Locate the cell with the specified text and output its [X, Y] center coordinate. 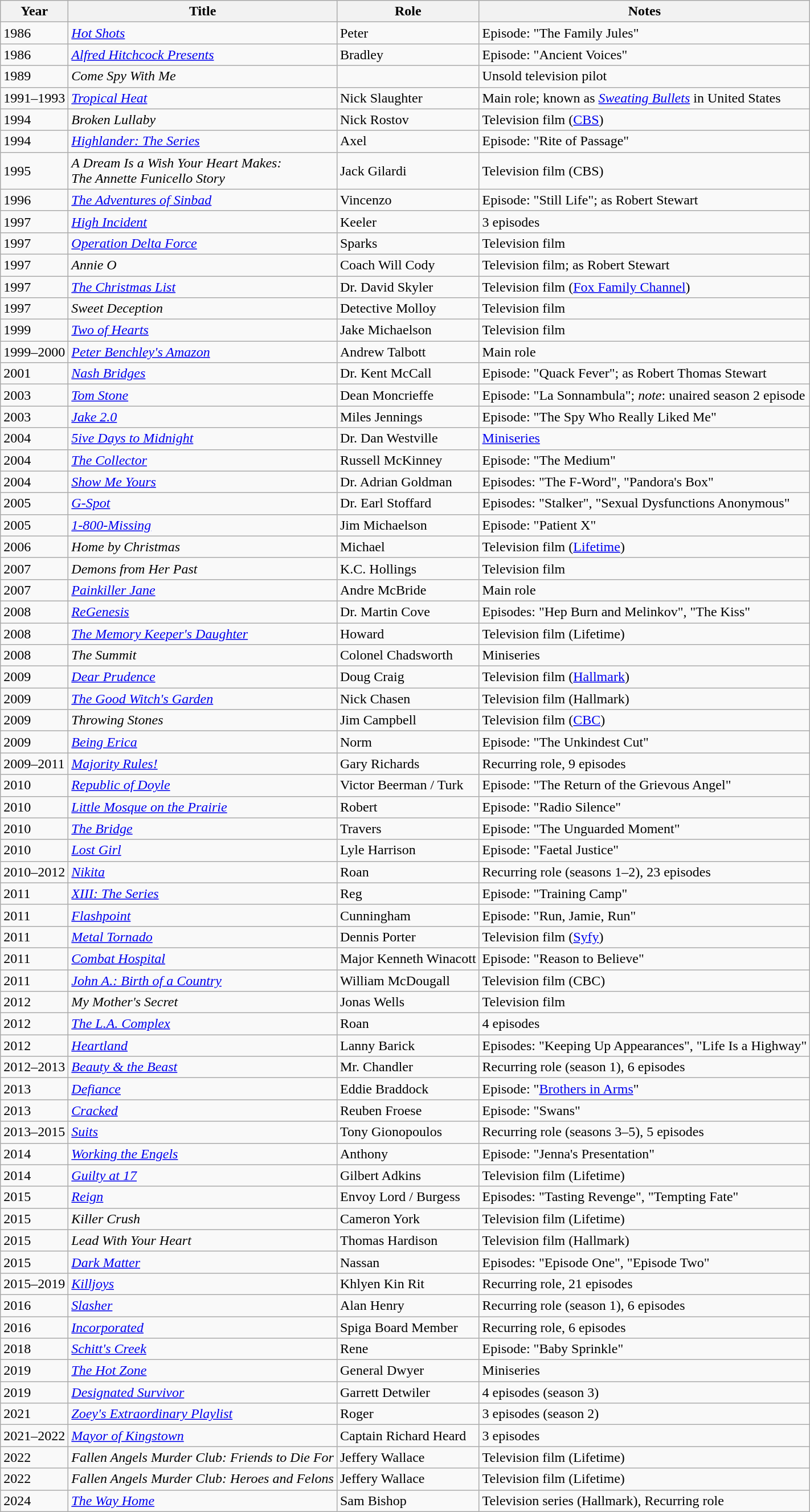
Highlander: The Series [203, 141]
2021 [34, 1414]
Incorporated [203, 1327]
Metal Tornado [203, 937]
Lost Girl [203, 850]
Show Me Yours [203, 482]
Killer Crush [203, 1219]
Flashpoint [203, 915]
Unsold television pilot [645, 76]
Republic of Doyle [203, 785]
The Hot Zone [203, 1371]
Alan Henry [408, 1305]
Episodes: "Tasting Revenge", "Tempting Fate" [645, 1197]
Lyle Harrison [408, 850]
Suits [203, 1132]
The Bridge [203, 829]
Jonas Wells [408, 1002]
Andre McBride [408, 590]
Episodes: "Hep Burn and Melinkov", "The Kiss" [645, 612]
Come Spy With Me [203, 76]
Recurring role (seasons 1–2), 23 episodes [645, 872]
ReGenesis [203, 612]
Miles Jennings [408, 417]
Nassan [408, 1262]
The Summit [203, 655]
John A.: Birth of a Country [203, 980]
Hot Shots [203, 33]
Spiga Board Member [408, 1327]
Episode: "Baby Sprinkle" [645, 1349]
Recurring role, 21 episodes [645, 1284]
Sparks [408, 243]
2013–2015 [34, 1132]
Bradley [408, 55]
2021–2022 [34, 1436]
Episode: "The Unkindest Cut" [645, 742]
Little Mosque on the Prairie [203, 807]
Major Kenneth Winacott [408, 958]
Jim Campbell [408, 720]
XIII: The Series [203, 894]
Recurring role, 9 episodes [645, 764]
Nikita [203, 872]
2018 [34, 1349]
Main role; known as Sweating Bullets in United States [645, 98]
Nick Chasen [408, 699]
Television film (Syfy) [645, 937]
Demons from Her Past [203, 568]
Axel [408, 141]
Episodes: "Episode One", "Episode Two" [645, 1262]
Year [34, 11]
Guilty at 17 [203, 1175]
2001 [34, 374]
2012–2013 [34, 1067]
Killjoys [203, 1284]
Thomas Hardison [408, 1240]
Coach Will Cody [408, 265]
Episode: "Faetal Justice" [645, 850]
Dr. Dan Westville [408, 439]
The Good Witch's Garden [203, 699]
Roger [408, 1414]
3 episodes (season 2) [645, 1414]
A Dream Is a Wish Your Heart Makes: The Annette Funicello Story [203, 171]
Painkiller Jane [203, 590]
Nash Bridges [203, 374]
Nick Slaughter [408, 98]
Jake 2.0 [203, 417]
Sweet Deception [203, 309]
1999–2000 [34, 352]
Gary Richards [408, 764]
Episode: "The Family Jules" [645, 33]
Michael [408, 547]
William McDougall [408, 980]
Keeler [408, 222]
Heartland [203, 1046]
Episode: "Training Camp" [645, 894]
Jack Gilardi [408, 171]
Colonel Chadsworth [408, 655]
Tom Stone [203, 395]
Slasher [203, 1305]
Zoey's Extraordinary Playlist [203, 1414]
Anthony [408, 1154]
Tony Gionopoulos [408, 1132]
Captain Richard Heard [408, 1436]
Reuben Froese [408, 1111]
Alfred Hitchcock Presents [203, 55]
2015–2019 [34, 1284]
Episode: "Brothers in Arms" [645, 1089]
Howard [408, 634]
Episode: "Patient X" [645, 525]
Lanny Barick [408, 1046]
Eddie Braddock [408, 1089]
Episode: "Radio Silence" [645, 807]
Episode: "Jenna's Presentation" [645, 1154]
Operation Delta Force [203, 243]
Episodes: "Stalker", "Sexual Dysfunctions Anonymous" [645, 503]
1996 [34, 200]
Victor Beerman / Turk [408, 785]
Role [408, 11]
Peter [408, 33]
Beauty & the Beast [203, 1067]
2009–2011 [34, 764]
5ive Days to Midnight [203, 439]
Peter Benchley's Amazon [203, 352]
Episode: "The Medium" [645, 460]
1995 [34, 171]
The Collector [203, 460]
Tropical Heat [203, 98]
Dean Moncrieffe [408, 395]
Mr. Chandler [408, 1067]
Episode: "Still Life"; as Robert Stewart [645, 200]
Khlyen Kin Rit [408, 1284]
Throwing Stones [203, 720]
Cunningham [408, 915]
Annie O [203, 265]
Envoy Lord / Burgess [408, 1197]
Episodes: "Keeping Up Appearances", "Life Is a Highway" [645, 1046]
Episode: "Ancient Voices" [645, 55]
Episode: "Reason to Believe" [645, 958]
4 episodes (season 3) [645, 1392]
Sam Bishop [408, 1501]
Dr. Kent McCall [408, 374]
1991–1993 [34, 98]
Mayor of Kingstown [203, 1436]
Travers [408, 829]
Episode: "Quack Fever"; as Robert Thomas Stewart [645, 374]
Schitt's Creek [203, 1349]
Cameron York [408, 1219]
Television film; as Robert Stewart [645, 265]
My Mother's Secret [203, 1002]
2024 [34, 1501]
Episode: "Swans" [645, 1111]
Dr. Earl Stoffard [408, 503]
Nick Rostov [408, 120]
Dr. Adrian Goldman [408, 482]
Combat Hospital [203, 958]
Episode: "Rite of Passage" [645, 141]
Vincenzo [408, 200]
The Memory Keeper's Daughter [203, 634]
2006 [34, 547]
Episode: "The Return of the Grievous Angel" [645, 785]
Television film (Fox Family Channel) [645, 286]
Recurring role, 6 episodes [645, 1327]
The Adventures of Sinbad [203, 200]
K.C. Hollings [408, 568]
Broken Lullaby [203, 120]
Dennis Porter [408, 937]
Fallen Angels Murder Club: Heroes and Felons [203, 1479]
The Christmas List [203, 286]
Gilbert Adkins [408, 1175]
Detective Molloy [408, 309]
Television series (Hallmark), Recurring role [645, 1501]
Home by Christmas [203, 547]
Episode: "La Sonnambula"; note: unaired season 2 episode [645, 395]
Andrew Talbott [408, 352]
Jim Michaelson [408, 525]
Designated Survivor [203, 1392]
Defiance [203, 1089]
High Incident [203, 222]
Notes [645, 11]
Episodes: "The F-Word", "Pandora's Box" [645, 482]
Majority Rules! [203, 764]
Dr. Martin Cove [408, 612]
Garrett Detwiler [408, 1392]
2010–2012 [34, 872]
The L.A. Complex [203, 1024]
Fallen Angels Murder Club: Friends to Die For [203, 1457]
Dear Prudence [203, 677]
4 episodes [645, 1024]
Episode: "Run, Jamie, Run" [645, 915]
Robert [408, 807]
Recurring role (seasons 3–5), 5 episodes [645, 1132]
Norm [408, 742]
Lead With Your Heart [203, 1240]
1-800-Missing [203, 525]
G-Spot [203, 503]
Dark Matter [203, 1262]
1999 [34, 330]
Being Erica [203, 742]
Episode: "The Spy Who Really Liked Me" [645, 417]
Working the Engels [203, 1154]
Cracked [203, 1111]
The Way Home [203, 1501]
Two of Hearts [203, 330]
Doug Craig [408, 677]
Title [203, 11]
Reign [203, 1197]
Episode: "The Unguarded Moment" [645, 829]
Jake Michaelson [408, 330]
Reg [408, 894]
Rene [408, 1349]
General Dwyer [408, 1371]
1989 [34, 76]
Dr. David Skyler [408, 286]
Russell McKinney [408, 460]
